Scan for the cell matching the given text and deliver its [x, y] coordinate at center. 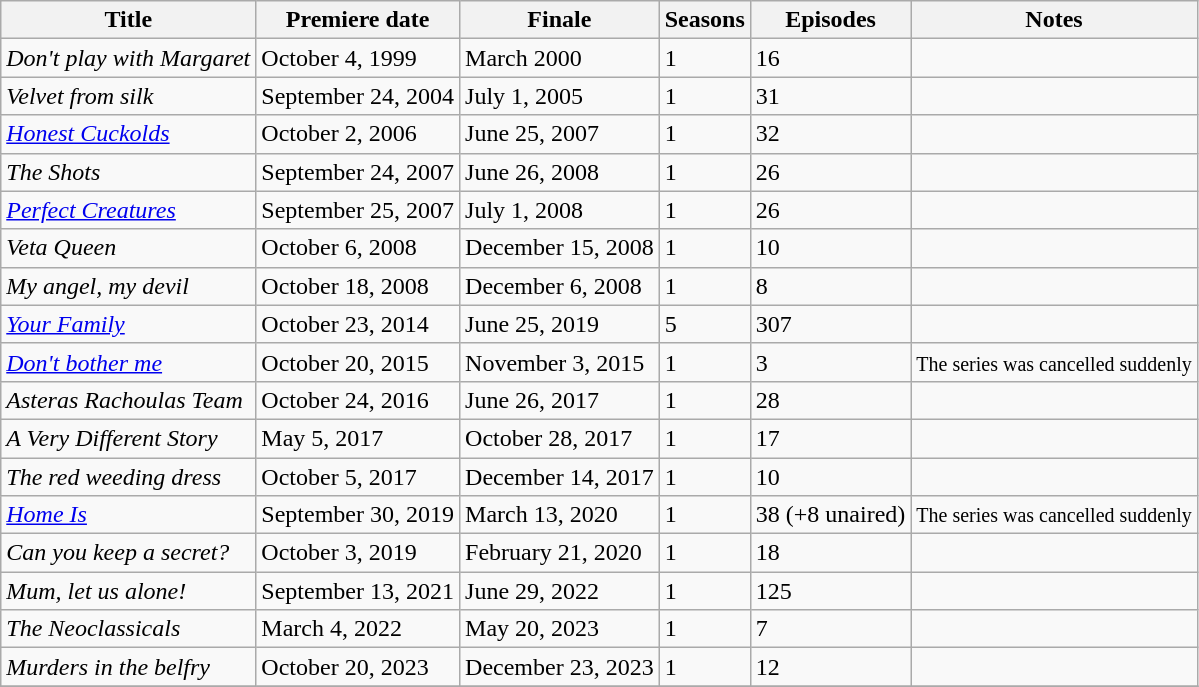
Finale [560, 20]
March 13, 2020 [560, 515]
November 3, 2015 [560, 362]
The Neoclassicals [128, 629]
Velvet from silk [128, 96]
18 [830, 553]
Episodes [830, 20]
28 [830, 400]
Don't play with Margaret [128, 58]
October 28, 2017 [560, 438]
12 [830, 667]
38 (+8 unaired) [830, 515]
July 1, 2005 [560, 96]
September 24, 2004 [358, 96]
32 [830, 134]
March 4, 2022 [358, 629]
Honest Cuckolds [128, 134]
March 2000 [560, 58]
October 23, 2014 [358, 324]
February 21, 2020 [560, 553]
May 20, 2023 [560, 629]
October 2, 2006 [358, 134]
Seasons [704, 20]
My angel, my devil [128, 286]
October 24, 2016 [358, 400]
October 5, 2017 [358, 477]
Veta Queen [128, 248]
Notes [1054, 20]
31 [830, 96]
October 18, 2008 [358, 286]
June 29, 2022 [560, 591]
17 [830, 438]
October 3, 2019 [358, 553]
5 [704, 324]
Premiere date [358, 20]
307 [830, 324]
June 26, 2008 [560, 172]
June 26, 2017 [560, 400]
June 25, 2007 [560, 134]
Murders in the belfry [128, 667]
16 [830, 58]
125 [830, 591]
October 20, 2015 [358, 362]
October 20, 2023 [358, 667]
The red weeding dress [128, 477]
December 14, 2017 [560, 477]
The Shots [128, 172]
A Very Different Story [128, 438]
3 [830, 362]
Your Family [128, 324]
September 24, 2007 [358, 172]
7 [830, 629]
September 25, 2007 [358, 210]
Perfect Creatures [128, 210]
December 15, 2008 [560, 248]
October 4, 1999 [358, 58]
October 6, 2008 [358, 248]
Don't bother me [128, 362]
8 [830, 286]
July 1, 2008 [560, 210]
Asteras Rachoulas Team [128, 400]
Title [128, 20]
September 30, 2019 [358, 515]
Mum, let us alone! [128, 591]
June 25, 2019 [560, 324]
Can you keep a secret? [128, 553]
December 6, 2008 [560, 286]
Home Is [128, 515]
December 23, 2023 [560, 667]
May 5, 2017 [358, 438]
September 13, 2021 [358, 591]
